Output the (X, Y) coordinate of the center of the cell containing the given text.  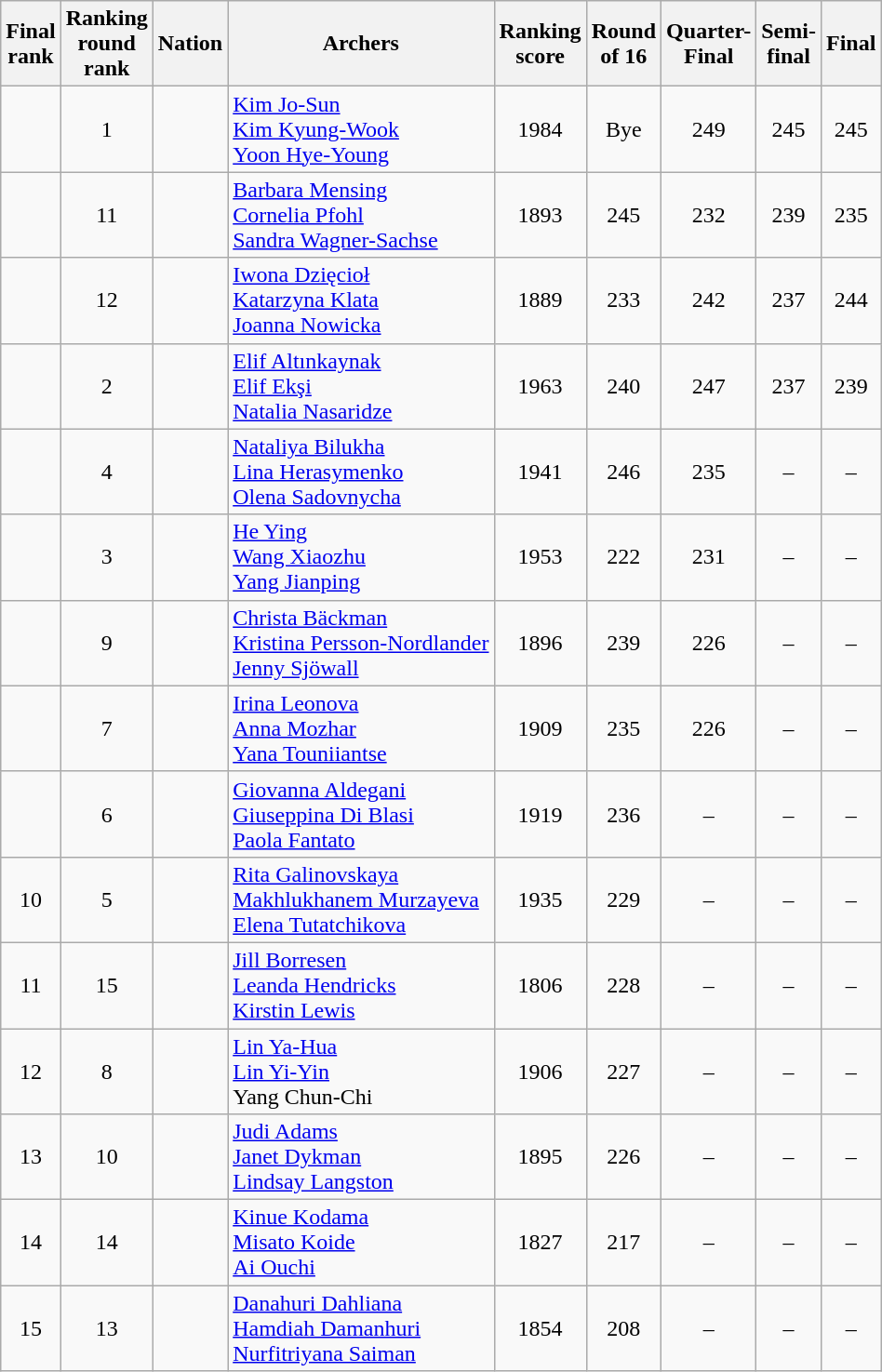
222 (623, 557)
249 (709, 129)
227 (623, 1072)
1806 (540, 985)
1941 (540, 472)
247 (709, 386)
Jill Borresen Leanda Hendricks Kirstin Lewis (361, 985)
6 (106, 814)
242 (709, 300)
8 (106, 1072)
Danahuri Dahliana Hamdiah Damanhuri Nurfitriyana Saiman (361, 1328)
217 (623, 1243)
229 (623, 899)
9 (106, 643)
Nation (190, 44)
Lin Ya-Hua Lin Yi-Yin Yang Chun-Chi (361, 1072)
Roundof 16 (623, 44)
1963 (540, 386)
Archers (361, 44)
240 (623, 386)
Final rank (31, 44)
1893 (540, 215)
Ranking score (540, 44)
Rita Galinovskaya Makhlukhanem Murzayeva Elena Tutatchikova (361, 899)
1935 (540, 899)
1895 (540, 1157)
232 (709, 215)
He Ying Wang Xiaozhu Yang Jianping (361, 557)
Kinue Kodama Misato Koide Ai Ouchi (361, 1243)
Quarter-Final (709, 44)
Final (850, 44)
236 (623, 814)
Elif Altınkaynak Elif Ekşi Natalia Nasaridze (361, 386)
Semi-final (789, 44)
1953 (540, 557)
1827 (540, 1243)
Iwona Dzięcioł Katarzyna Klata Joanna Nowicka (361, 300)
1909 (540, 728)
1919 (540, 814)
1889 (540, 300)
4 (106, 472)
1906 (540, 1072)
3 (106, 557)
2 (106, 386)
244 (850, 300)
7 (106, 728)
Bye (623, 129)
233 (623, 300)
208 (623, 1328)
Nataliya Bilukha Lina Herasymenko Olena Sadovnycha (361, 472)
1 (106, 129)
1854 (540, 1328)
Ranking round rank (106, 44)
1896 (540, 643)
5 (106, 899)
1984 (540, 129)
Judi Adams Janet Dykman Lindsay Langston (361, 1157)
Barbara Mensing Cornelia Pfohl Sandra Wagner-Sachse (361, 215)
Kim Jo-Sun Kim Kyung-Wook Yoon Hye-Young (361, 129)
228 (623, 985)
Irina Leonova Anna Mozhar Yana Touniiantse (361, 728)
246 (623, 472)
231 (709, 557)
Christa Bäckman Kristina Persson-Nordlander Jenny Sjöwall (361, 643)
Giovanna Aldegani Giuseppina Di Blasi Paola Fantato (361, 814)
